Search for the cell housing the specified text and yield its [x, y] center coordinate. 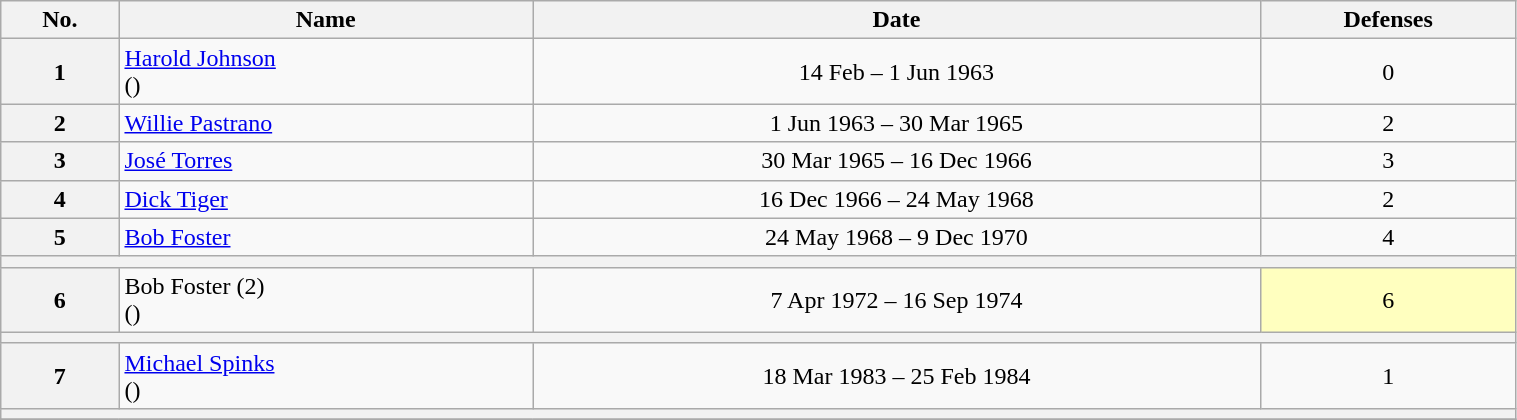
Dick Tiger [326, 199]
7 [60, 376]
7 Apr 1972 – 16 Sep 1974 [897, 300]
24 May 1968 – 9 Dec 1970 [897, 237]
0 [1388, 72]
Bob Foster (2)() [326, 300]
Name [326, 20]
Michael Spinks() [326, 376]
18 Mar 1983 – 25 Feb 1984 [897, 376]
José Torres [326, 161]
16 Dec 1966 – 24 May 1968 [897, 199]
Bob Foster [326, 237]
1 Jun 1963 – 30 Mar 1965 [897, 123]
No. [60, 20]
Harold Johnson() [326, 72]
5 [60, 237]
Willie Pastrano [326, 123]
Date [897, 20]
30 Mar 1965 – 16 Dec 1966 [897, 161]
Defenses [1388, 20]
14 Feb – 1 Jun 1963 [897, 72]
